For the text-containing cell, return its midpoint in (x, y) coordinate format. 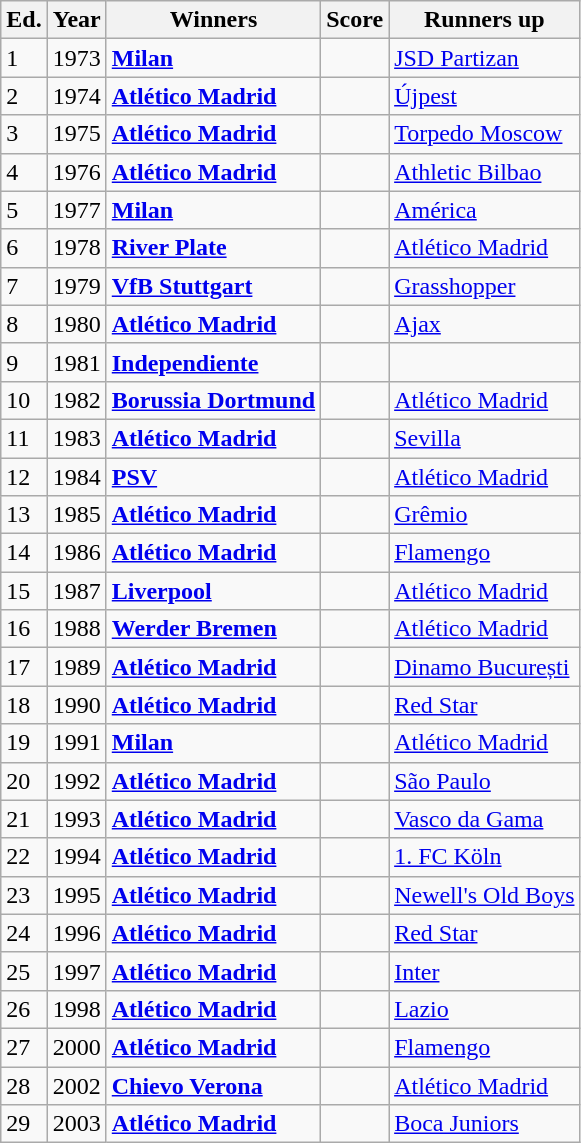
1981 (76, 362)
Grêmio (484, 515)
1984 (76, 477)
Independiente (213, 362)
2003 (76, 1124)
1977 (76, 210)
PSV (213, 477)
9 (24, 362)
26 (24, 1009)
1987 (76, 591)
24 (24, 933)
Newell's Old Boys (484, 895)
1983 (76, 438)
5 (24, 210)
1990 (76, 705)
São Paulo (484, 781)
Year (76, 20)
7 (24, 286)
Lazio (484, 1009)
Ajax (484, 324)
Boca Juniors (484, 1124)
14 (24, 553)
Újpest (484, 96)
1988 (76, 629)
River Plate (213, 248)
Borussia Dortmund (213, 400)
1993 (76, 819)
Runners up (484, 20)
1974 (76, 96)
3 (24, 134)
21 (24, 819)
Liverpool (213, 591)
1989 (76, 667)
Torpedo Moscow (484, 134)
10 (24, 400)
1992 (76, 781)
1973 (76, 58)
América (484, 210)
Chievo Verona (213, 1085)
17 (24, 667)
1991 (76, 743)
Athletic Bilbao (484, 172)
29 (24, 1124)
Sevilla (484, 438)
1980 (76, 324)
Dinamo București (484, 667)
22 (24, 857)
1. FC Köln (484, 857)
2002 (76, 1085)
Werder Bremen (213, 629)
1998 (76, 1009)
11 (24, 438)
13 (24, 515)
1979 (76, 286)
23 (24, 895)
1975 (76, 134)
4 (24, 172)
28 (24, 1085)
1986 (76, 553)
8 (24, 324)
Grasshopper (484, 286)
12 (24, 477)
16 (24, 629)
1995 (76, 895)
2000 (76, 1047)
1997 (76, 971)
1996 (76, 933)
1982 (76, 400)
27 (24, 1047)
1976 (76, 172)
6 (24, 248)
JSD Partizan (484, 58)
20 (24, 781)
Winners (213, 20)
15 (24, 591)
19 (24, 743)
Inter (484, 971)
Ed. (24, 20)
1994 (76, 857)
25 (24, 971)
1978 (76, 248)
18 (24, 705)
VfB Stuttgart (213, 286)
Score (355, 20)
Vasco da Gama (484, 819)
2 (24, 96)
1985 (76, 515)
1 (24, 58)
